From the cell containing the given text, extract its center point as (X, Y) coordinate. 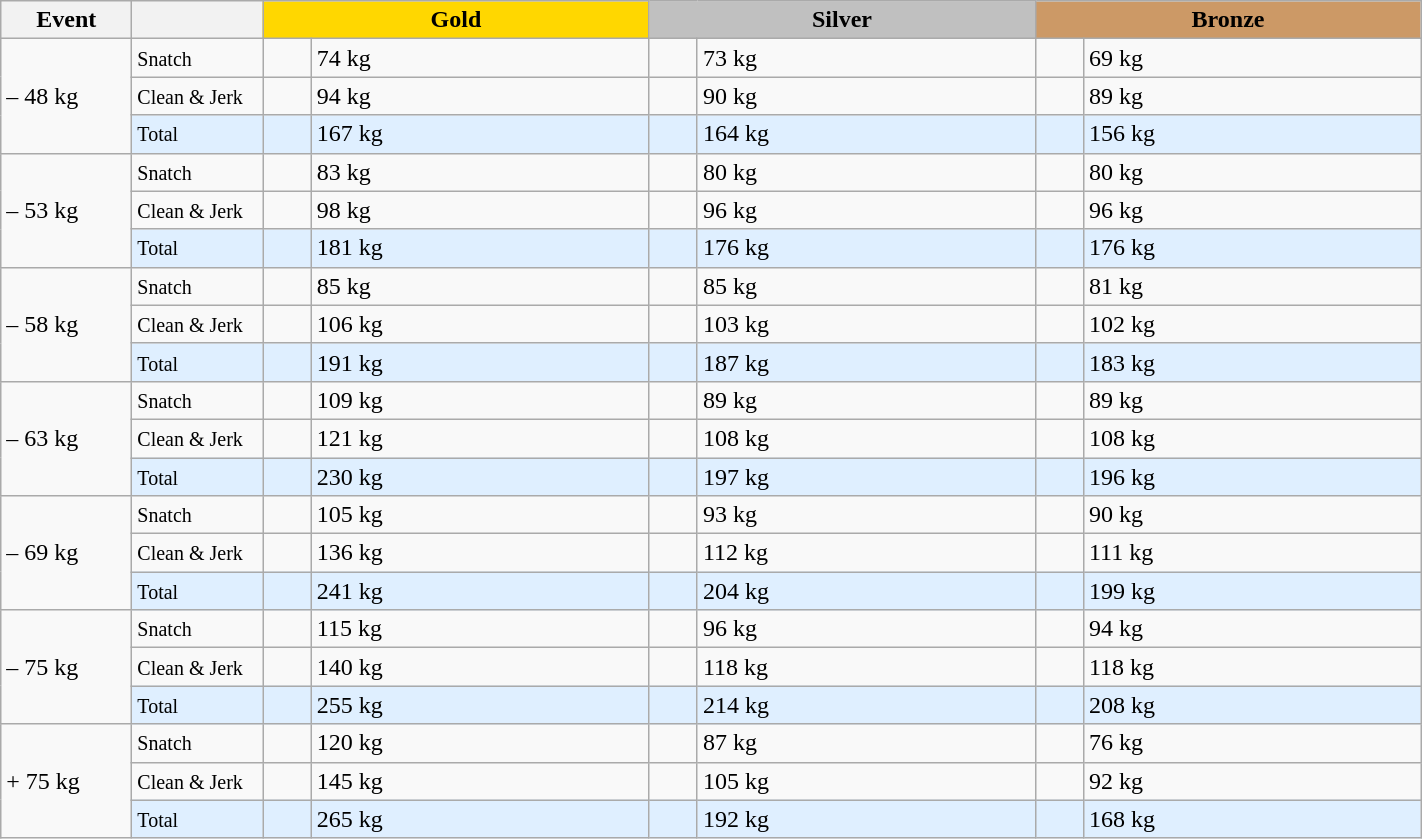
120 kg (480, 743)
106 kg (480, 324)
81 kg (1252, 286)
74 kg (480, 58)
102 kg (1252, 324)
136 kg (480, 553)
– 48 kg (66, 96)
115 kg (480, 629)
76 kg (1252, 743)
199 kg (1252, 591)
265 kg (480, 819)
Event (66, 20)
– 75 kg (66, 667)
167 kg (480, 134)
73 kg (866, 58)
204 kg (866, 591)
214 kg (866, 705)
83 kg (480, 172)
183 kg (1252, 362)
98 kg (480, 210)
Bronze (1228, 20)
92 kg (1252, 781)
255 kg (480, 705)
93 kg (866, 515)
111 kg (1252, 553)
69 kg (1252, 58)
+ 75 kg (66, 781)
191 kg (480, 362)
– 58 kg (66, 324)
192 kg (866, 819)
121 kg (480, 438)
87 kg (866, 743)
Silver (842, 20)
164 kg (866, 134)
103 kg (866, 324)
156 kg (1252, 134)
196 kg (1252, 477)
Gold (456, 20)
– 63 kg (66, 438)
230 kg (480, 477)
168 kg (1252, 819)
208 kg (1252, 705)
– 69 kg (66, 553)
109 kg (480, 400)
181 kg (480, 248)
145 kg (480, 781)
197 kg (866, 477)
– 53 kg (66, 210)
241 kg (480, 591)
112 kg (866, 553)
140 kg (480, 667)
187 kg (866, 362)
